Determine the [X, Y] coordinate at the center of the cell enclosing the given text.  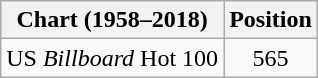
Chart (1958–2018) [112, 20]
565 [271, 58]
Position [271, 20]
US Billboard Hot 100 [112, 58]
